Provide the (X, Y) coordinate of the cell's center where the given text is located.  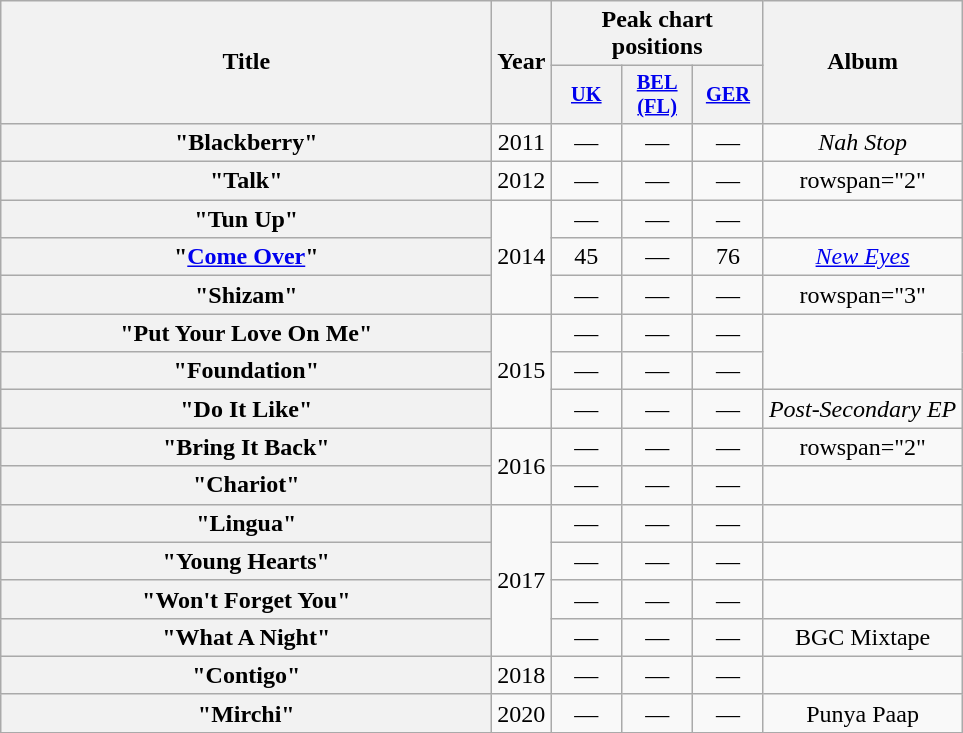
"Talk" (246, 181)
Album (862, 62)
"Tun Up" (246, 219)
"Chariot" (246, 485)
"Young Hearts" (246, 561)
Title (246, 62)
2014 (522, 257)
New Eyes (862, 257)
"Put Your Love On Me" (246, 333)
Peak chart positions (658, 34)
Post-Secondary EP (862, 409)
76 (728, 257)
GER (728, 95)
"Lingua" (246, 523)
2015 (522, 371)
45 (586, 257)
2011 (522, 142)
2016 (522, 466)
"Foundation" (246, 371)
BEL(FL) (658, 95)
"Come Over" (246, 257)
2018 (522, 675)
"Shizam" (246, 295)
Nah Stop (862, 142)
"Bring It Back" (246, 447)
2020 (522, 713)
Punya Paap (862, 713)
"Do It Like" (246, 409)
"Blackberry" (246, 142)
2012 (522, 181)
rowspan="3" (862, 295)
"What A Night" (246, 637)
Year (522, 62)
"Won't Forget You" (246, 599)
UK (586, 95)
"Mirchi" (246, 713)
BGC Mixtape (862, 637)
2017 (522, 580)
"Contigo" (246, 675)
